Provide the [X, Y] coordinate of the cell's center where the given text is located.  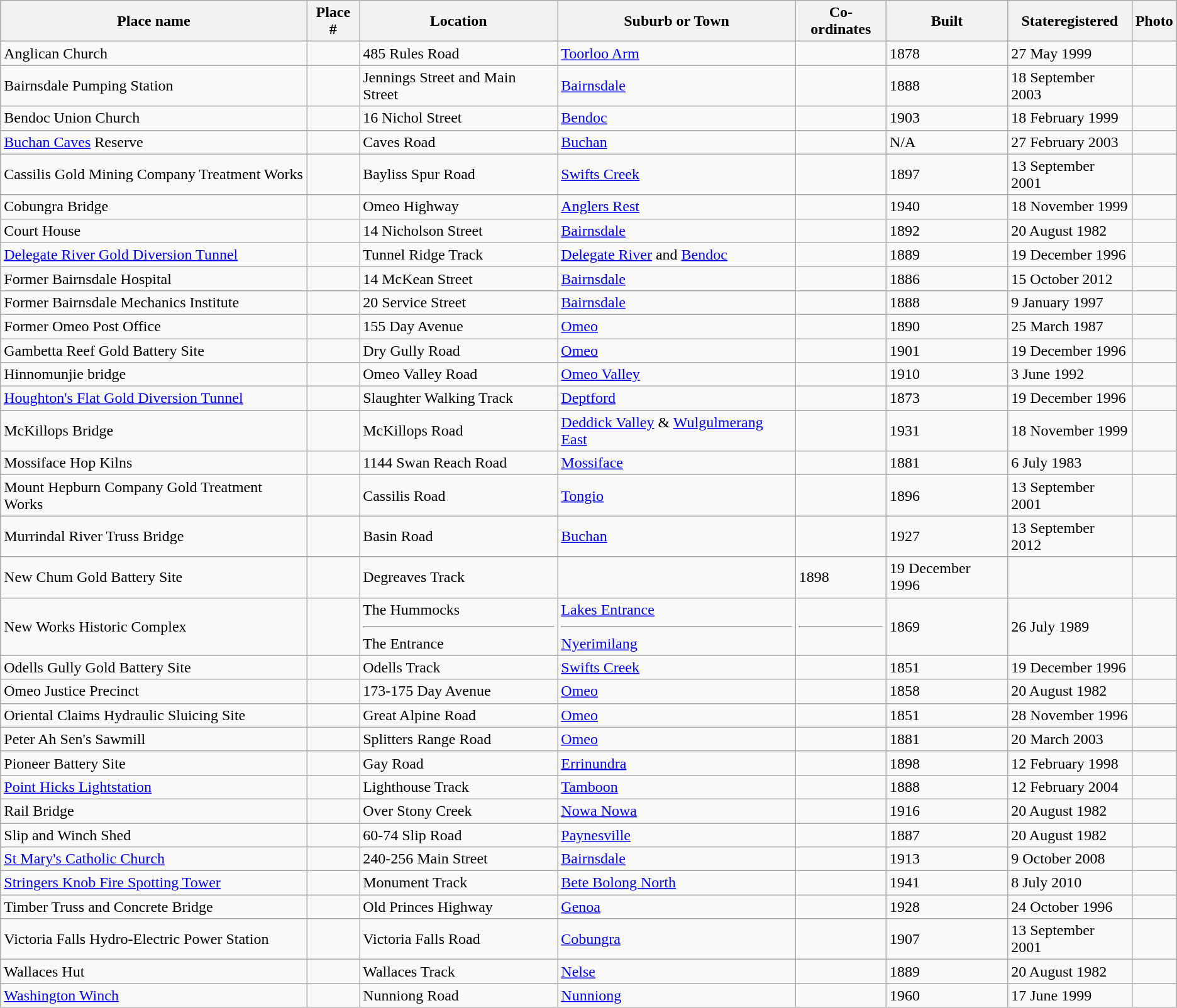
Wallaces Track [459, 972]
Stateregistered [1070, 21]
1901 [947, 350]
1903 [947, 118]
1928 [947, 907]
Errinundra [677, 763]
Buchan Caves Reserve [153, 142]
16 Nichol Street [459, 118]
Former Omeo Post Office [153, 326]
1960 [947, 995]
6 July 1983 [1070, 463]
1886 [947, 278]
Pioneer Battery Site [153, 763]
Built [947, 21]
240-256 Main Street [459, 859]
Cobungra Bridge [153, 207]
Caves Road [459, 142]
Victoria Falls Hydro-Electric Power Station [153, 939]
Former Bairnsdale Hospital [153, 278]
Mount Hepburn Company Gold Treatment Works [153, 495]
Rail Bridge [153, 811]
8 July 2010 [1070, 883]
13 September 2012 [1070, 537]
Cassilis Road [459, 495]
Splitters Range Road [459, 739]
Stringers Knob Fire Spotting Tower [153, 883]
1858 [947, 691]
Cassilis Gold Mining Company Treatment Works [153, 175]
Oriental Claims Hydraulic Sluicing Site [153, 715]
1907 [947, 939]
25 March 1987 [1070, 326]
1892 [947, 231]
Deddick Valley & Wulgulmerang East [677, 431]
Cobungra [677, 939]
Genoa [677, 907]
Monument Track [459, 883]
14 Nicholson Street [459, 231]
The HummocksThe Entrance [459, 627]
McKillops Road [459, 431]
Anglican Church [153, 53]
3 June 1992 [1070, 375]
Nowa Nowa [677, 811]
Place name [153, 21]
Washington Winch [153, 995]
Victoria Falls Road [459, 939]
20 Service Street [459, 302]
155 Day Avenue [459, 326]
Great Alpine Road [459, 715]
Deptford [677, 398]
Tamboon [677, 787]
Toorloo Arm [677, 53]
Suburb or Town [677, 21]
Slip and Winch Shed [153, 835]
McKillops Bridge [153, 431]
Jennings Street and Main Street [459, 85]
15 October 2012 [1070, 278]
Omeo Justice Precinct [153, 691]
Hinnomunjie bridge [153, 375]
Point Hicks Lightstation [153, 787]
1940 [947, 207]
9 October 2008 [1070, 859]
Old Princes Highway [459, 907]
28 November 1996 [1070, 715]
27 May 1999 [1070, 53]
9 January 1997 [1070, 302]
Houghton's Flat Gold Diversion Tunnel [153, 398]
Odells Gully Gold Battery Site [153, 667]
1896 [947, 495]
Basin Road [459, 537]
Degreaves Track [459, 577]
12 February 2004 [1070, 787]
Omeo Valley Road [459, 375]
27 February 2003 [1070, 142]
Lighthouse Track [459, 787]
Mossiface [677, 463]
1941 [947, 883]
Over Stony Creek [459, 811]
N/A [947, 142]
12 February 1998 [1070, 763]
Bendoc [677, 118]
Delegate River and Bendoc [677, 255]
New Works Historic Complex [153, 627]
Bendoc Union Church [153, 118]
Nunniong Road [459, 995]
1144 Swan Reach Road [459, 463]
Gay Road [459, 763]
New Chum Gold Battery Site [153, 577]
Nunniong [677, 995]
Paynesville [677, 835]
14 McKean Street [459, 278]
Tunnel Ridge Track [459, 255]
Co-ordinates [841, 21]
1916 [947, 811]
26 July 1989 [1070, 627]
Wallaces Hut [153, 972]
Timber Truss and Concrete Bridge [153, 907]
173-175 Day Avenue [459, 691]
Nelse [677, 972]
17 June 1999 [1070, 995]
Gambetta Reef Gold Battery Site [153, 350]
1913 [947, 859]
1931 [947, 431]
Dry Gully Road [459, 350]
Photo [1154, 21]
Bairnsdale Pumping Station [153, 85]
1897 [947, 175]
18 September 2003 [1070, 85]
Bayliss Spur Road [459, 175]
St Mary's Catholic Church [153, 859]
1869 [947, 627]
Omeo Highway [459, 207]
Peter Ah Sen's Sawmill [153, 739]
Bete Bolong North [677, 883]
1910 [947, 375]
1927 [947, 537]
1878 [947, 53]
1887 [947, 835]
485 Rules Road [459, 53]
Murrindal River Truss Bridge [153, 537]
Place # [333, 21]
24 October 1996 [1070, 907]
Odells Track [459, 667]
18 February 1999 [1070, 118]
Delegate River Gold Diversion Tunnel [153, 255]
Slaughter Walking Track [459, 398]
1890 [947, 326]
Tongio [677, 495]
Location [459, 21]
1873 [947, 398]
60-74 Slip Road [459, 835]
20 March 2003 [1070, 739]
Anglers Rest [677, 207]
Omeo Valley [677, 375]
Former Bairnsdale Mechanics Institute [153, 302]
Lakes EntranceNyerimilang [677, 627]
Mossiface Hop Kilns [153, 463]
Court House [153, 231]
